Identify which cell holds the provided text, then report its (x, y) central coordinate. 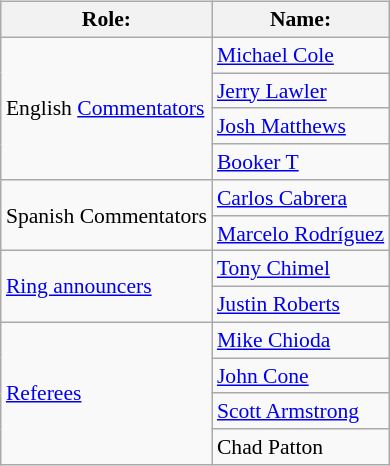
Marcelo Rodríguez (300, 233)
Ring announcers (106, 286)
Michael Cole (300, 55)
Justin Roberts (300, 305)
Referees (106, 393)
English Commentators (106, 108)
Tony Chimel (300, 269)
Spanish Commentators (106, 216)
Name: (300, 20)
Mike Chioda (300, 340)
Booker T (300, 162)
Carlos Cabrera (300, 198)
Jerry Lawler (300, 91)
Role: (106, 20)
Josh Matthews (300, 126)
John Cone (300, 376)
Scott Armstrong (300, 411)
Chad Patton (300, 447)
